Detect which cell encompasses the target text, then output its (x, y) center coordinate. 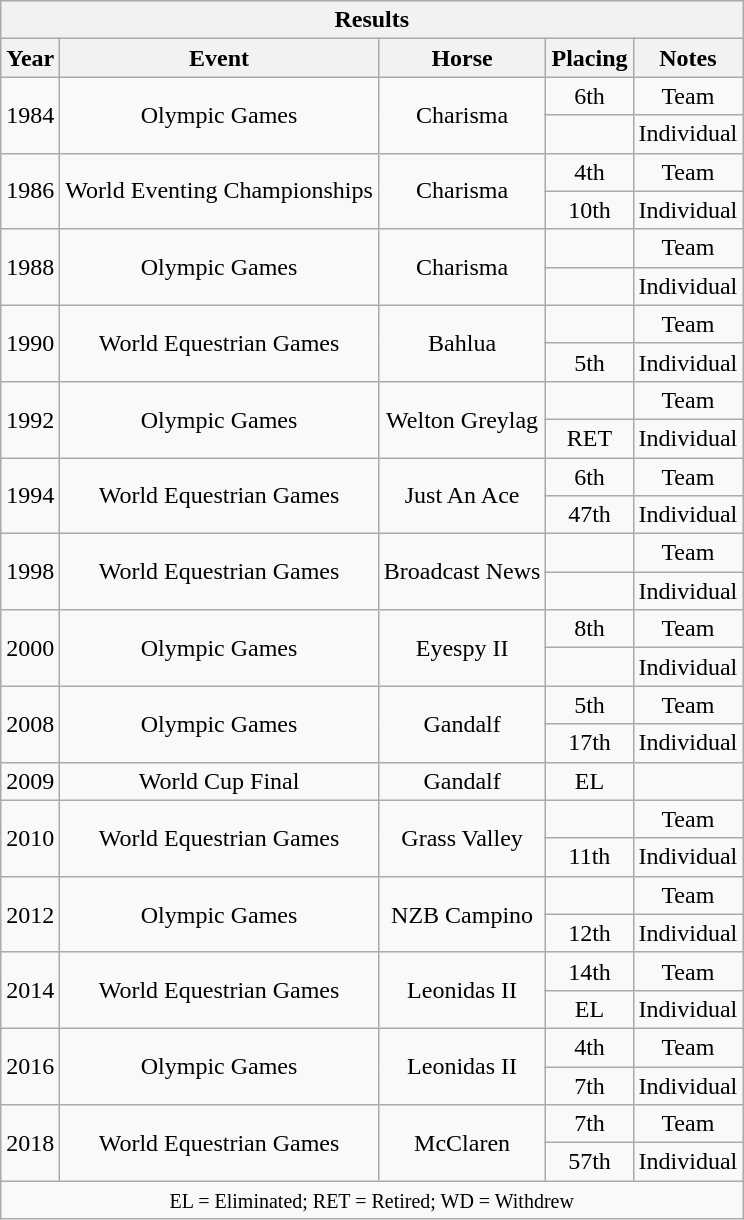
47th (590, 515)
14th (590, 971)
1984 (30, 115)
1990 (30, 343)
12th (590, 933)
2016 (30, 1066)
Welton Greylag (462, 419)
2010 (30, 838)
2000 (30, 648)
Bahlua (462, 343)
11th (590, 857)
1986 (30, 191)
EL = Eliminated; RET = Retired; WD = Withdrew (372, 1200)
8th (590, 629)
Year (30, 58)
1992 (30, 419)
2008 (30, 724)
1988 (30, 267)
10th (590, 210)
Placing (590, 58)
RET (590, 438)
Notes (688, 58)
Broadcast News (462, 572)
Results (372, 20)
2014 (30, 990)
NZB Campino (462, 914)
World Eventing Championships (219, 191)
Horse (462, 58)
1998 (30, 572)
World Cup Final (219, 781)
2009 (30, 781)
57th (590, 1162)
1994 (30, 496)
Grass Valley (462, 838)
Event (219, 58)
2018 (30, 1143)
McClaren (462, 1143)
Eyespy II (462, 648)
2012 (30, 914)
Just An Ace (462, 496)
17th (590, 743)
